From the cell containing the given text, extract its center point as (x, y) coordinate. 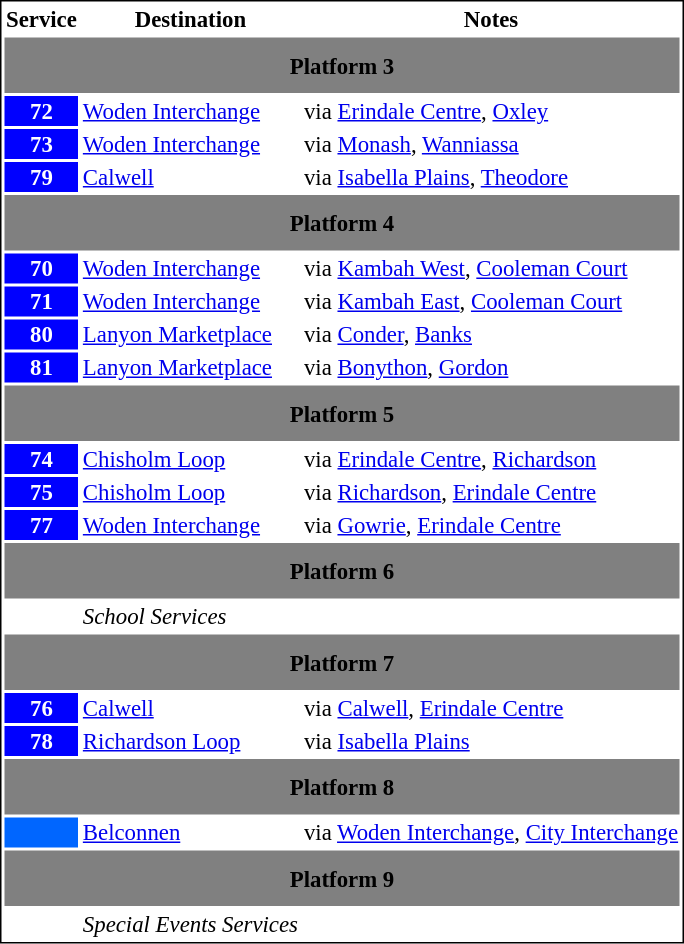
via Conder, Banks (490, 335)
via Isabella Plains (490, 741)
Platform 5 (342, 414)
81 (41, 367)
72 (41, 111)
via Erindale Centre, Oxley (490, 111)
via Calwell, Erindale Centre (490, 708)
Platform 8 (342, 787)
80 (41, 335)
Platform 3 (342, 66)
via Richardson, Erindale Centre (490, 492)
via Bonython, Gordon (490, 367)
Platform 7 (342, 662)
Platform 9 (342, 878)
Notes (490, 19)
via Isabella Plains, Theodore (490, 177)
Richardson Loop (190, 741)
via Kambah East, Cooleman Court (490, 301)
Special Events Services (190, 924)
Platform 6 (342, 571)
Belconnen (190, 833)
70 (41, 269)
78 (41, 741)
71 (41, 301)
74 (41, 459)
via Kambah West, Cooleman Court (490, 269)
75 (41, 492)
79 (41, 177)
via Gowrie, Erindale Centre (490, 525)
73 (41, 144)
Service (41, 19)
School Services (190, 617)
via Woden Interchange, City Interchange (490, 833)
76 (41, 708)
77 (41, 525)
Destination (190, 19)
via Monash, Wanniassa (490, 144)
via Erindale Centre, Richardson (490, 459)
Platform 4 (342, 223)
